Provide the [X, Y] coordinate of the cell's center where the given text is located.  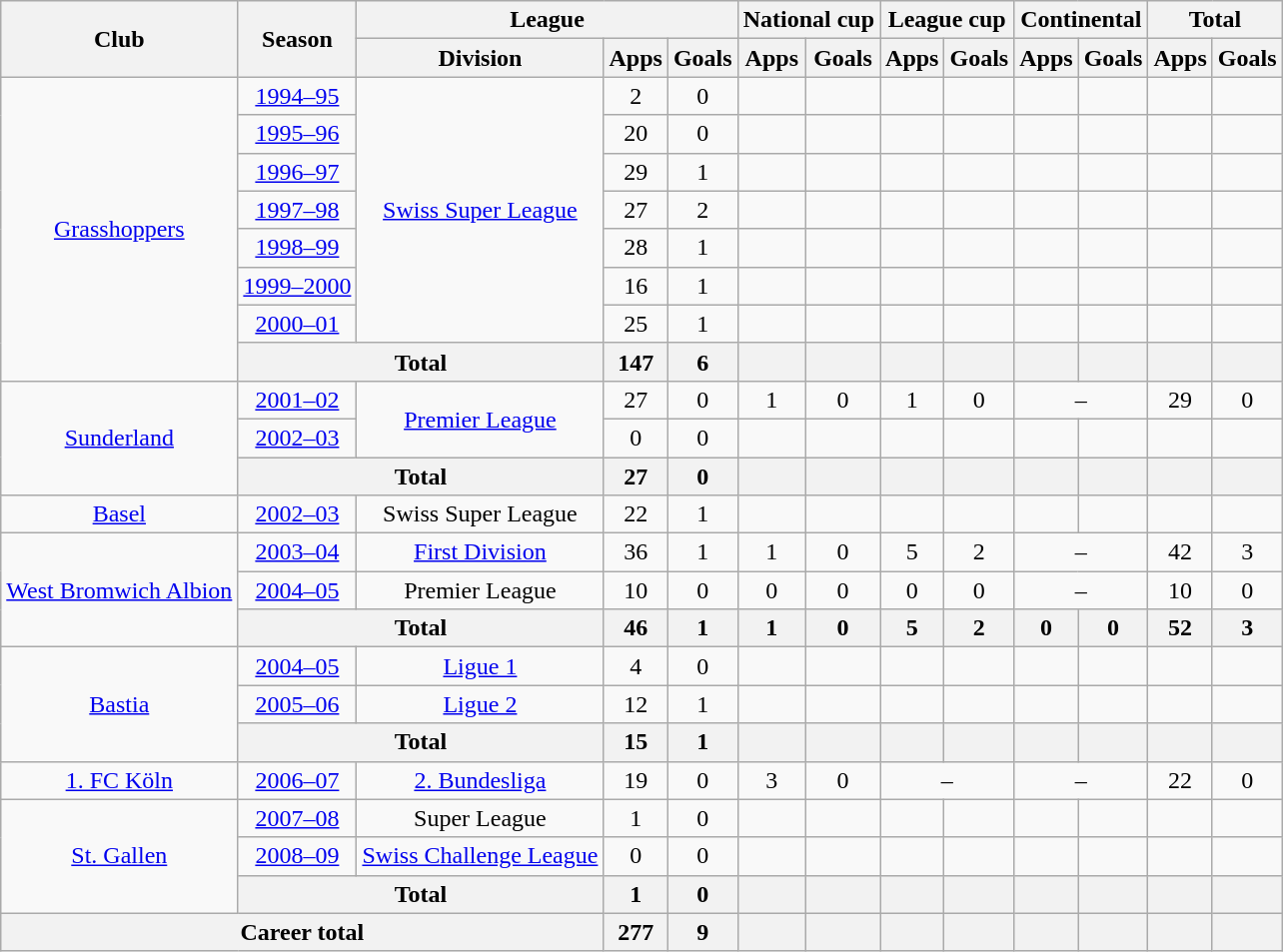
2000–01 [298, 324]
12 [636, 704]
1999–2000 [298, 286]
League cup [947, 20]
42 [1180, 552]
Season [298, 39]
6 [702, 362]
Sunderland [120, 438]
20 [636, 134]
League [548, 20]
1996–97 [298, 172]
52 [1180, 628]
15 [636, 742]
1998–99 [298, 248]
Career total [302, 932]
46 [636, 628]
First Division [480, 552]
1. FC Köln [120, 780]
19 [636, 780]
Continental [1081, 20]
2008–09 [298, 856]
Ligue 2 [480, 704]
Ligue 1 [480, 666]
1994–95 [298, 96]
2006–07 [298, 780]
1995–96 [298, 134]
Basel [120, 514]
9 [702, 932]
Super League [480, 818]
36 [636, 552]
2. Bundesliga [480, 780]
2005–06 [298, 704]
Grasshoppers [120, 229]
147 [636, 362]
2007–08 [298, 818]
16 [636, 286]
1997–98 [298, 210]
Bastia [120, 704]
Swiss Challenge League [480, 856]
4 [636, 666]
2001–02 [298, 400]
25 [636, 324]
28 [636, 248]
West Bromwich Albion [120, 590]
Division [480, 58]
277 [636, 932]
2003–04 [298, 552]
St. Gallen [120, 856]
Club [120, 39]
National cup [808, 20]
